Return the [X, Y] coordinate for the center point of the cell that contains the specified text.  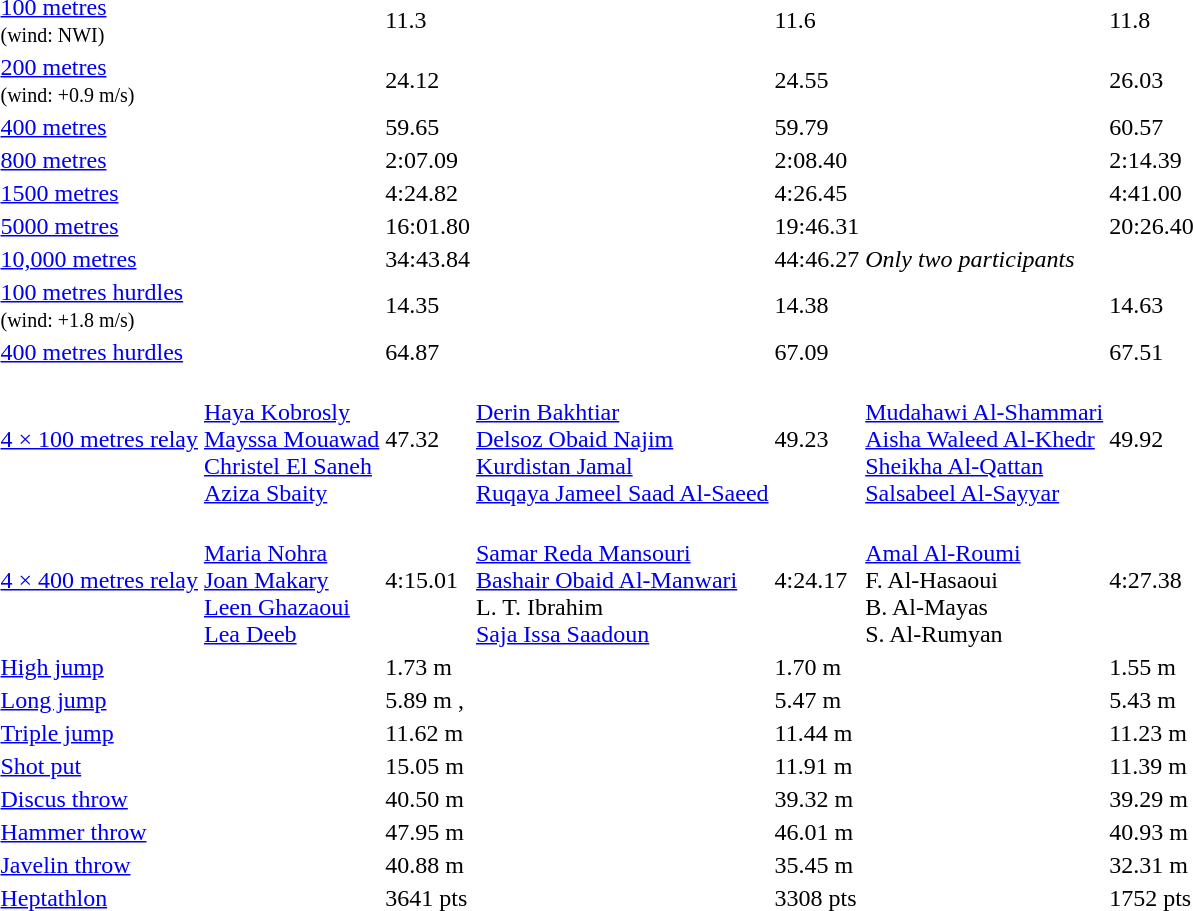
40.50 m [428, 799]
11.44 m [817, 733]
24.55 [817, 80]
67.09 [817, 352]
47.32 [428, 439]
11.62 m [428, 733]
5.89 m , [428, 700]
16:01.80 [428, 226]
Samar Reda MansouriBashair Obaid Al-ManwariL. T. IbrahimSaja Issa Saadoun [622, 580]
19:46.31 [817, 226]
Derin BakhtiarDelsoz Obaid NajimKurdistan JamalRuqaya Jameel Saad Al-Saeed [622, 439]
40.88 m [428, 865]
Haya KobroslyMayssa MouawadChristel El SanehAziza Sbaity [291, 439]
2:08.40 [817, 160]
1.70 m [817, 667]
59.79 [817, 127]
64.87 [428, 352]
47.95 m [428, 832]
4:24.82 [428, 193]
34:43.84 [428, 259]
Mudahawi Al-ShammariAisha Waleed Al-KhedrSheikha Al-QattanSalsabeel Al-Sayyar [984, 439]
4:26.45 [817, 193]
24.12 [428, 80]
39.32 m [817, 799]
15.05 m [428, 766]
2:07.09 [428, 160]
35.45 m [817, 865]
46.01 m [817, 832]
59.65 [428, 127]
44:46.27 [817, 259]
1.73 m [428, 667]
11.91 m [817, 766]
5.47 m [817, 700]
49.23 [817, 439]
Maria NohraJoan MakaryLeen GhazaouiLea Deeb [291, 580]
14.38 [817, 306]
4:15.01 [428, 580]
4:24.17 [817, 580]
Amal Al-RoumiF. Al-HasaouiB. Al-MayasS. Al-Rumyan [984, 580]
14.35 [428, 306]
